Output the [x, y] coordinate of the center of the cell containing the given text.  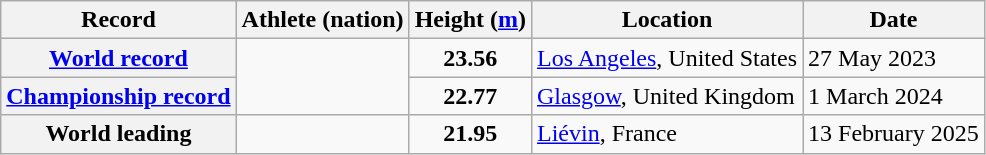
21.95 [470, 134]
Los Angeles, United States [666, 58]
27 May 2023 [894, 58]
World record [118, 58]
22.77 [470, 96]
Date [894, 20]
Glasgow, United Kingdom [666, 96]
Liévin, France [666, 134]
1 March 2024 [894, 96]
Record [118, 20]
Location [666, 20]
Championship record [118, 96]
Athlete (nation) [322, 20]
23.56 [470, 58]
13 February 2025 [894, 134]
World leading [118, 134]
Height (m) [470, 20]
